Extract the [X, Y] coordinate from the center of the cell holding the provided text.  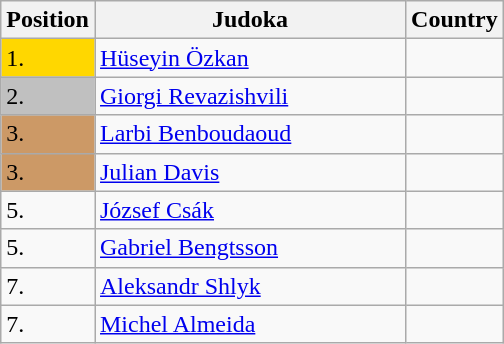
2. [48, 96]
Larbi Benboudaoud [250, 134]
Michel Almeida [250, 324]
Julian Davis [250, 172]
József Csák [250, 210]
Position [48, 20]
Country [455, 20]
1. [48, 58]
Gabriel Bengtsson [250, 248]
Giorgi Revazishvili [250, 96]
Judoka [250, 20]
Hüseyin Özkan [250, 58]
Aleksandr Shlyk [250, 286]
